Scan for the cell matching the given text and deliver its (X, Y) coordinate at center. 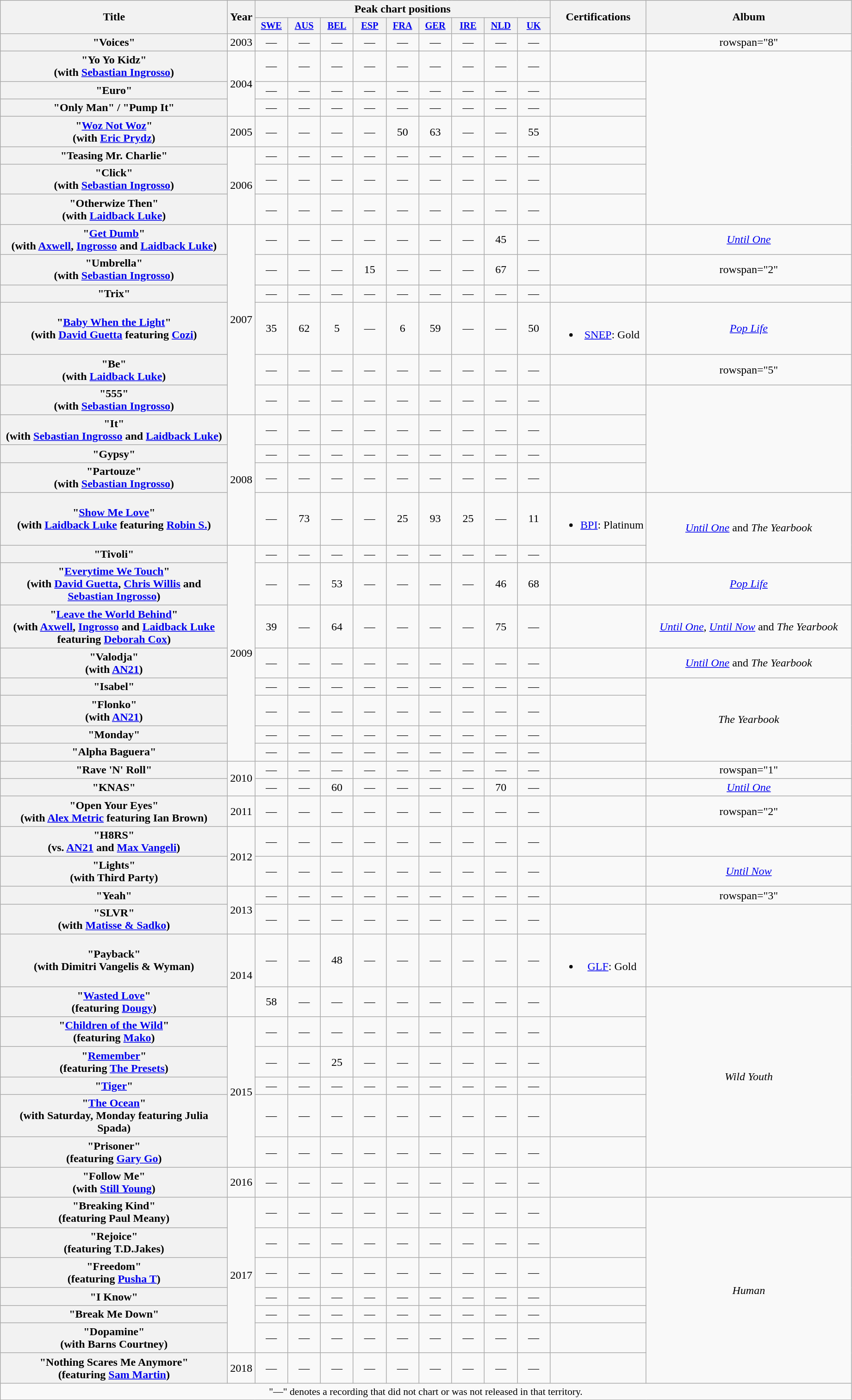
rowspan="5" (749, 369)
BEL (337, 26)
2018 (242, 1368)
"Wasted Love"(featuring Dougy) (114, 1002)
"Lights"(with Third Party) (114, 871)
"Euro" (114, 90)
"Alpha Baguera" (114, 752)
2007 (242, 319)
5 (337, 329)
"Everytime We Touch"(with David Guetta, Chris Willis and Sebastian Ingrosso) (114, 584)
2016 (242, 1182)
"Children of the Wild"(featuring Mako) (114, 1032)
Album (749, 17)
"Woz Not Woz"(with Eric Prydz) (114, 131)
"Flonko"(with AN21) (114, 711)
2005 (242, 131)
ESP (369, 26)
"Yeah" (114, 895)
FRA (403, 26)
11 (534, 519)
SWE (271, 26)
"Partouze"(with Sebastian Ingrosso) (114, 478)
2013 (242, 910)
BPI: Platinum (598, 519)
"Remember"(featuring The Presets) (114, 1062)
Year (242, 17)
GER (435, 26)
2017 (242, 1275)
2004 (242, 84)
93 (435, 519)
"Valodja"(with AN21) (114, 663)
"Gypsy" (114, 454)
"Trix" (114, 293)
"Otherwize Then"(with Laidback Luke) (114, 209)
"Click"(with Sebastian Ingrosso) (114, 180)
62 (305, 329)
"Monday" (114, 734)
IRE (468, 26)
15 (369, 269)
Peak chart positions (403, 9)
2010 (242, 778)
58 (271, 1002)
59 (435, 329)
63 (435, 131)
"Leave the World Behind"(with Axwell, Ingrosso and Laidback Luke featuring Deborah Cox) (114, 627)
Until Now (749, 871)
"Dopamine"(with Barns Courtney) (114, 1338)
rowspan="3" (749, 895)
"Rejoice"(featuring T.D.Jakes) (114, 1242)
70 (501, 787)
Title (114, 17)
2011 (242, 811)
"H8RS"(vs. AN21 and Max Vangeli) (114, 841)
rowspan="1" (749, 770)
2006 (242, 186)
The Yearbook (749, 719)
75 (501, 627)
67 (501, 269)
NLD (501, 26)
Wild Youth (749, 1077)
48 (337, 961)
"Isabel" (114, 687)
60 (337, 787)
"Freedom"(featuring Pusha T) (114, 1273)
"Nothing Scares Me Anymore" (featuring Sam Martin) (114, 1368)
"Open Your Eyes" (with Alex Metric featuring Ian Brown) (114, 811)
55 (534, 131)
53 (337, 584)
"It"(with Sebastian Ingrosso and Laidback Luke) (114, 429)
"Breaking Kind"(featuring Paul Meany) (114, 1213)
"SLVR"(with Matisse & Sadko) (114, 919)
rowspan="8" (749, 42)
"KNAS" (114, 787)
"Voices" (114, 42)
"555"(with Sebastian Ingrosso) (114, 400)
"Baby When the Light"(with David Guetta featuring Cozi) (114, 329)
GLF: Gold (598, 961)
64 (337, 627)
UK (534, 26)
AUS (305, 26)
35 (271, 329)
Human (749, 1290)
"Only Man" / "Pump It" (114, 108)
73 (305, 519)
2003 (242, 42)
46 (501, 584)
Certifications (598, 17)
"Rave 'N' Roll" (114, 770)
2014 (242, 976)
"The Ocean"(with Saturday, Monday featuring Julia Spada) (114, 1116)
Until One, Until Now and The Yearbook (749, 627)
"—" denotes a recording that did not chart or was not released in that territory. (426, 1391)
"Payback"(with Dimitri Vangelis & Wyman) (114, 961)
6 (403, 329)
"Umbrella"(with Sebastian Ingrosso) (114, 269)
"Be"(with Laidback Luke) (114, 369)
2015 (242, 1092)
"Tiger" (114, 1086)
39 (271, 627)
"Break Me Down" (114, 1314)
"I Know" (114, 1296)
"Tivoli" (114, 554)
"Yo Yo Kidz"(with Sebastian Ingrosso) (114, 67)
"Show Me Love"(with Laidback Luke featuring Robin S.) (114, 519)
"Prisoner"(featuring Gary Go) (114, 1152)
45 (501, 240)
SNEP: Gold (598, 329)
2009 (242, 653)
"Teasing Mr. Charlie" (114, 156)
"Get Dumb"(with Axwell, Ingrosso and Laidback Luke) (114, 240)
"Follow Me"(with Still Young) (114, 1182)
68 (534, 584)
2012 (242, 856)
2008 (242, 479)
